Search for the cell housing the specified text and yield its (X, Y) center coordinate. 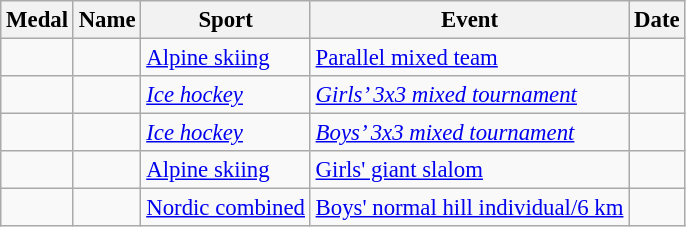
Parallel mixed team (469, 58)
Date (657, 20)
Sport (226, 20)
Boys' normal hill individual/6 km (469, 208)
Nordic combined (226, 208)
Name (107, 20)
Girls' giant slalom (469, 170)
Boys’ 3x3 mixed tournament (469, 133)
Event (469, 20)
Medal (38, 20)
Girls’ 3x3 mixed tournament (469, 95)
